Return [X, Y] of the center of cell containing provided text 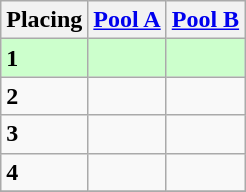
1 [44, 58]
Placing [44, 20]
Pool B [205, 20]
Pool A [127, 20]
4 [44, 172]
3 [44, 134]
2 [44, 96]
